Determine the (X, Y) coordinate at the center of the cell enclosing the given text.  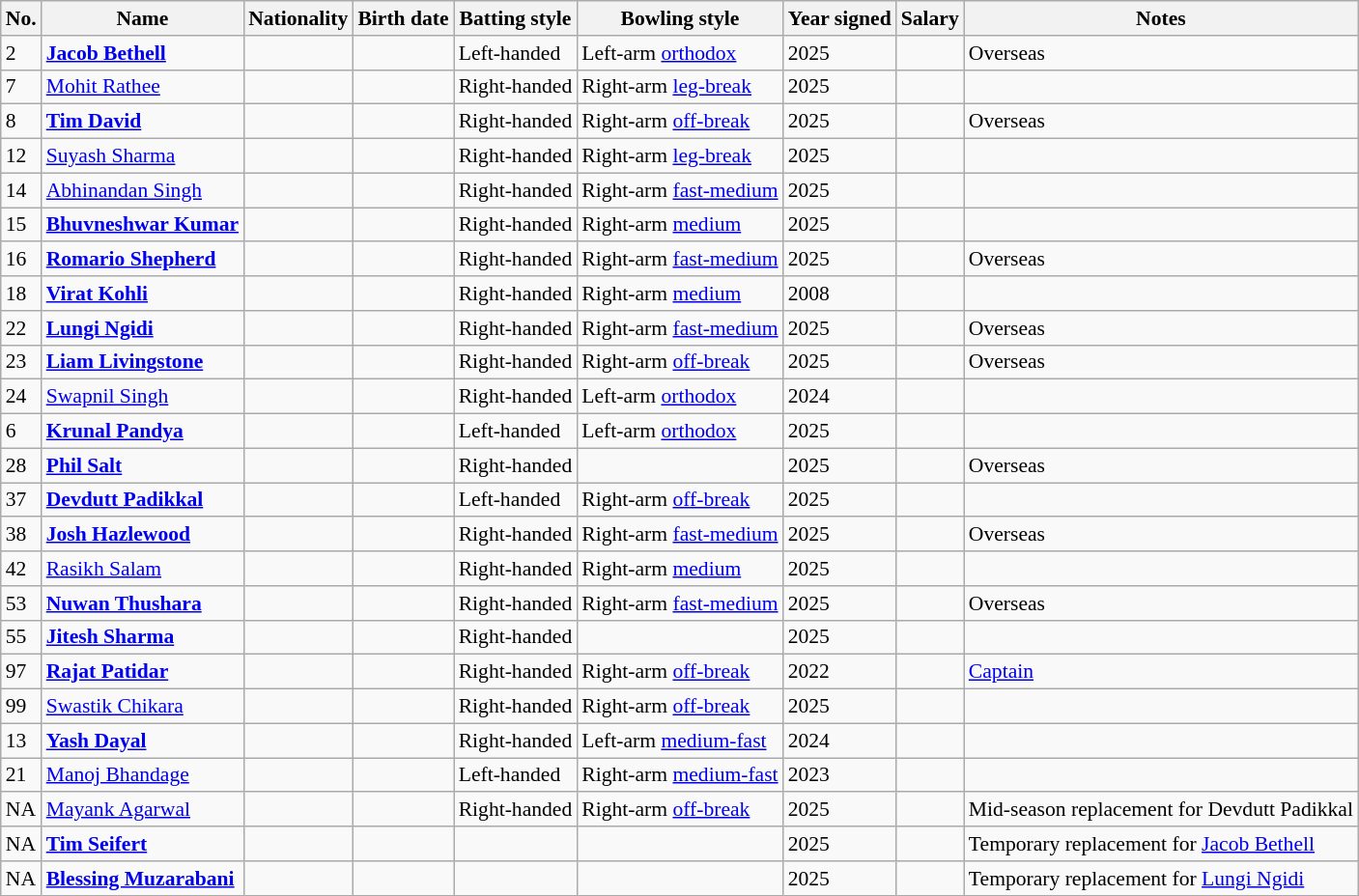
Romario Shepherd (143, 260)
38 (21, 535)
Nationality (297, 18)
Name (143, 18)
Devdutt Padikkal (143, 500)
Mohit Rathee (143, 87)
8 (21, 122)
Salary (930, 18)
Notes (1161, 18)
Left-arm medium-fast (680, 741)
Jitesh Sharma (143, 637)
Virat Kohli (143, 294)
13 (21, 741)
Birth date (403, 18)
28 (21, 465)
14 (21, 190)
Tim Seifert (143, 844)
Manoj Bhandage (143, 775)
Right-arm medium-fast (680, 775)
No. (21, 18)
Year signed (840, 18)
24 (21, 397)
2008 (840, 294)
53 (21, 603)
37 (21, 500)
55 (21, 637)
23 (21, 362)
Abhinandan Singh (143, 190)
18 (21, 294)
7 (21, 87)
Josh Hazlewood (143, 535)
Mayank Agarwal (143, 810)
Tim David (143, 122)
2 (21, 53)
Nuwan Thushara (143, 603)
Rasikh Salam (143, 569)
Swastik Chikara (143, 707)
22 (21, 328)
Liam Livingstone (143, 362)
Blessing Muzarabani (143, 879)
16 (21, 260)
Captain (1161, 672)
2022 (840, 672)
97 (21, 672)
Swapnil Singh (143, 397)
Bhuvneshwar Kumar (143, 225)
Rajat Patidar (143, 672)
12 (21, 156)
6 (21, 432)
Phil Salt (143, 465)
Temporary replacement for Lungi Ngidi (1161, 879)
15 (21, 225)
99 (21, 707)
2023 (840, 775)
Temporary replacement for Jacob Bethell (1161, 844)
42 (21, 569)
Jacob Bethell (143, 53)
Lungi Ngidi (143, 328)
Krunal Pandya (143, 432)
Yash Dayal (143, 741)
Mid-season replacement for Devdutt Padikkal (1161, 810)
Batting style (516, 18)
Suyash Sharma (143, 156)
21 (21, 775)
Bowling style (680, 18)
